Detect which cell encompasses the target text, then output its (x, y) center coordinate. 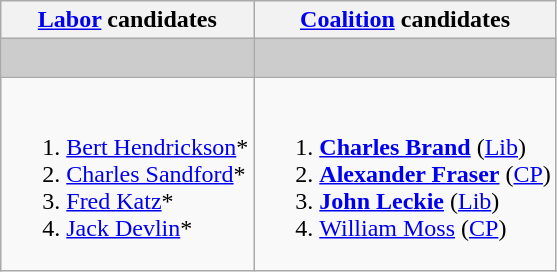
Labor candidates (128, 20)
Bert Hendrickson*Charles Sandford*Fred Katz*Jack Devlin* (128, 174)
Charles Brand (Lib)Alexander Fraser (CP)John Leckie (Lib)William Moss (CP) (406, 174)
Coalition candidates (406, 20)
